Pinpoint the cell where the given text exists, returning its [x, y] midpoint coordinate. 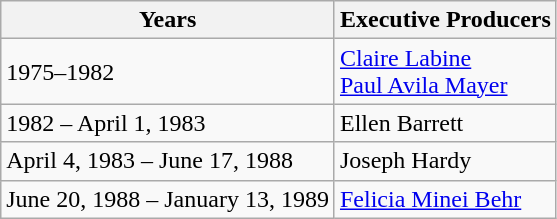
Ellen Barrett [445, 123]
Years [168, 20]
Joseph Hardy [445, 161]
June 20, 1988 – January 13, 1989 [168, 199]
1982 – April 1, 1983 [168, 123]
1975–1982 [168, 72]
Claire LabinePaul Avila Mayer [445, 72]
Executive Producers [445, 20]
Felicia Minei Behr [445, 199]
April 4, 1983 – June 17, 1988 [168, 161]
